Locate the cell with the specified text and output its [x, y] center coordinate. 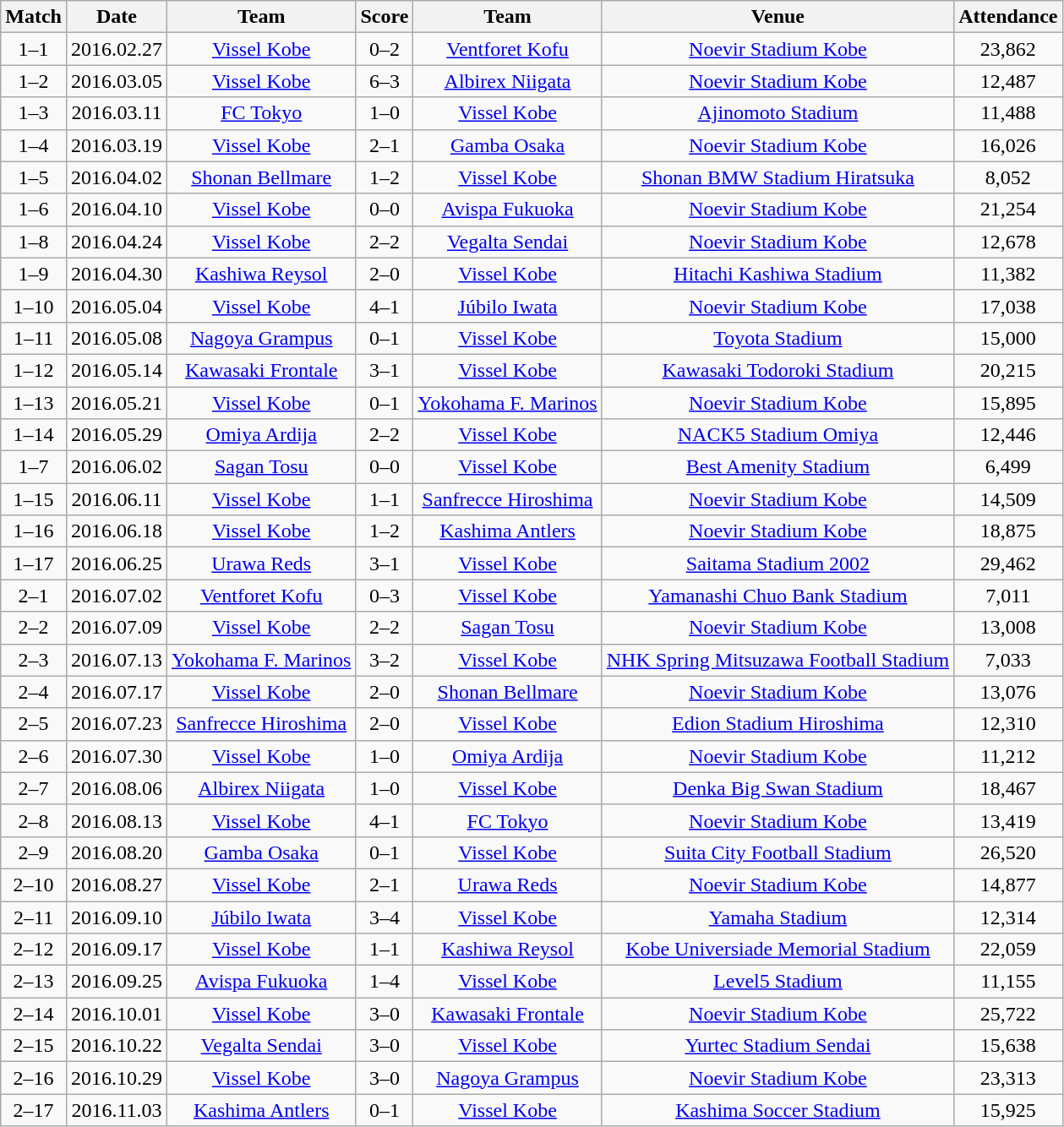
Venue [778, 17]
18,875 [1008, 531]
1–14 [34, 435]
3–2 [385, 660]
2016.03.05 [117, 81]
1–15 [34, 499]
Edion Stadium Hiroshima [778, 724]
Kawasaki Todoroki Stadium [778, 370]
14,877 [1008, 885]
1–6 [34, 210]
Kashima Soccer Stadium [778, 1110]
2–5 [34, 724]
13,076 [1008, 692]
2016.06.02 [117, 467]
2016.07.30 [117, 756]
2016.07.02 [117, 596]
22,059 [1008, 950]
6,499 [1008, 467]
17,038 [1008, 306]
Kobe Universiade Memorial Stadium [778, 950]
Date [117, 17]
Yamaha Stadium [778, 917]
2016.05.04 [117, 306]
2016.10.01 [117, 1014]
2016.08.20 [117, 852]
Shonan BMW Stadium Hiratsuka [778, 177]
2016.07.17 [117, 692]
14,509 [1008, 499]
2–12 [34, 950]
2016.04.24 [117, 242]
3–4 [385, 917]
2016.02.27 [117, 49]
Level5 Stadium [778, 982]
2016.05.29 [117, 435]
2016.05.21 [117, 403]
8,052 [1008, 177]
23,862 [1008, 49]
7,011 [1008, 596]
11,488 [1008, 113]
12,310 [1008, 724]
26,520 [1008, 852]
2016.11.03 [117, 1110]
15,638 [1008, 1046]
25,722 [1008, 1014]
2–8 [34, 820]
1–16 [34, 531]
2016.10.22 [117, 1046]
23,313 [1008, 1078]
2–3 [34, 660]
29,462 [1008, 563]
Ajinomoto Stadium [778, 113]
2016.09.17 [117, 950]
2016.07.23 [117, 724]
1–12 [34, 370]
20,215 [1008, 370]
2016.06.18 [117, 531]
Suita City Football Stadium [778, 852]
Yurtec Stadium Sendai [778, 1046]
12,314 [1008, 917]
Attendance [1008, 17]
13,419 [1008, 820]
Yamanashi Chuo Bank Stadium [778, 596]
11,155 [1008, 982]
2016.05.14 [117, 370]
2016.08.27 [117, 885]
2016.04.02 [117, 177]
15,925 [1008, 1110]
1–7 [34, 467]
12,678 [1008, 242]
2–14 [34, 1014]
21,254 [1008, 210]
2016.07.13 [117, 660]
2–15 [34, 1046]
1–17 [34, 563]
11,382 [1008, 274]
1–11 [34, 338]
6–3 [385, 81]
12,446 [1008, 435]
2–17 [34, 1110]
Match [34, 17]
2016.03.19 [117, 145]
2016.05.08 [117, 338]
15,895 [1008, 403]
2016.03.11 [117, 113]
15,000 [1008, 338]
2016.08.06 [117, 788]
2–10 [34, 885]
Saitama Stadium 2002 [778, 563]
2–7 [34, 788]
0–3 [385, 596]
NACK5 Stadium Omiya [778, 435]
Toyota Stadium [778, 338]
2016.04.30 [117, 274]
2–13 [34, 982]
NHK Spring Mitsuzawa Football Stadium [778, 660]
2016.06.11 [117, 499]
7,033 [1008, 660]
11,212 [1008, 756]
2016.09.25 [117, 982]
2–16 [34, 1078]
1–5 [34, 177]
2–4 [34, 692]
0–2 [385, 49]
12,487 [1008, 81]
Hitachi Kashiwa Stadium [778, 274]
2–9 [34, 852]
2016.08.13 [117, 820]
16,026 [1008, 145]
1–10 [34, 306]
2–6 [34, 756]
2016.09.10 [117, 917]
2016.04.10 [117, 210]
Score [385, 17]
Best Amenity Stadium [778, 467]
2016.10.29 [117, 1078]
1–13 [34, 403]
1–3 [34, 113]
1–9 [34, 274]
2016.06.25 [117, 563]
Denka Big Swan Stadium [778, 788]
2–11 [34, 917]
2016.07.09 [117, 628]
1–8 [34, 242]
18,467 [1008, 788]
13,008 [1008, 628]
